For the text-containing cell, return its midpoint in (x, y) coordinate format. 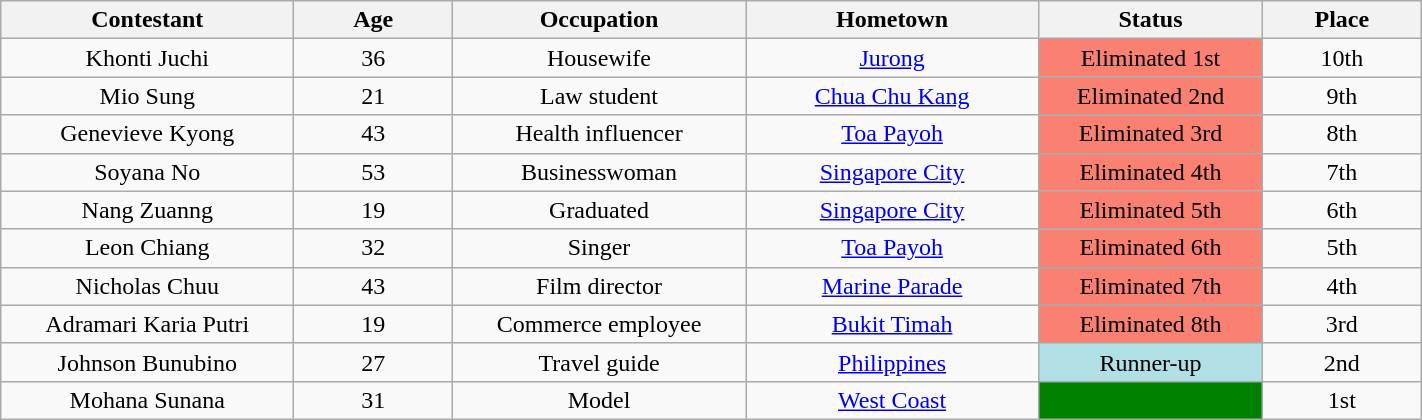
Model (600, 400)
Place (1342, 20)
Philippines (892, 362)
7th (1342, 172)
Marine Parade (892, 286)
Bukit Timah (892, 324)
Eliminated 6th (1151, 248)
Mohana Sunana (148, 400)
Status (1151, 20)
9th (1342, 96)
Adramari Karia Putri (148, 324)
Eliminated 8th (1151, 324)
Businesswoman (600, 172)
Genevieve Kyong (148, 134)
Nang Zuanng (148, 210)
Eliminated 5th (1151, 210)
6th (1342, 210)
Jurong (892, 58)
Housewife (600, 58)
10th (1342, 58)
Eliminated 1st (1151, 58)
Runner-up (1151, 362)
Khonti Juchi (148, 58)
Age (374, 20)
Chua Chu Kang (892, 96)
31 (374, 400)
Film director (600, 286)
21 (374, 96)
Travel guide (600, 362)
Mio Sung (148, 96)
Health influencer (600, 134)
Eliminated 7th (1151, 286)
5th (1342, 248)
8th (1342, 134)
36 (374, 58)
West Coast (892, 400)
Johnson Bunubino (148, 362)
Leon Chiang (148, 248)
Hometown (892, 20)
27 (374, 362)
Eliminated 3rd (1151, 134)
1st (1342, 400)
Nicholas Chuu (148, 286)
32 (374, 248)
2nd (1342, 362)
Contestant (148, 20)
Graduated (600, 210)
Eliminated 4th (1151, 172)
Occupation (600, 20)
4th (1342, 286)
Soyana No (148, 172)
53 (374, 172)
Commerce employee (600, 324)
Law student (600, 96)
3rd (1342, 324)
Eliminated 2nd (1151, 96)
Singer (600, 248)
